For the text-containing cell, return its midpoint in (X, Y) coordinate format. 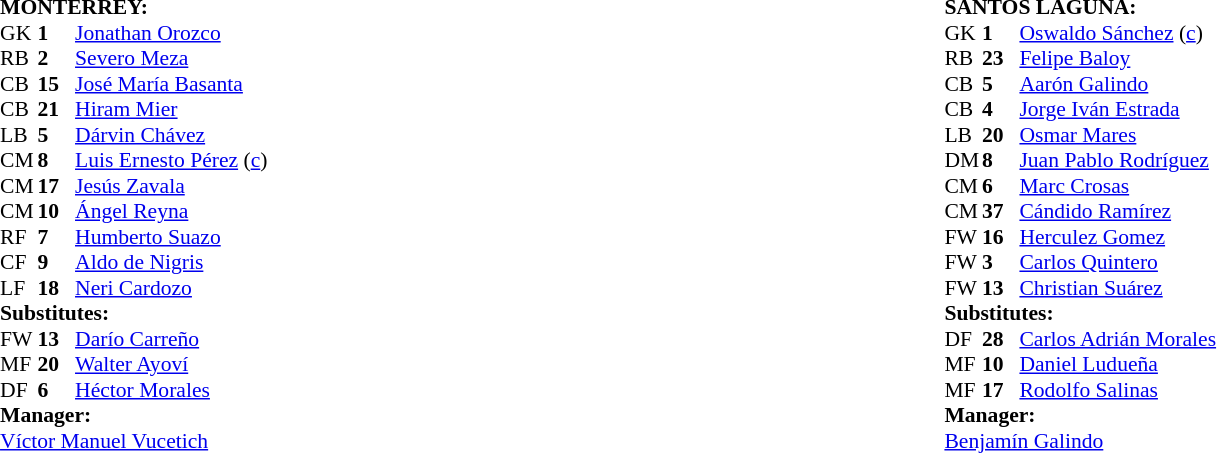
Severo Meza (171, 59)
7 (57, 237)
Rodolfo Salinas (1118, 390)
Juan Pablo Rodríguez (1118, 161)
Héctor Morales (171, 390)
Ángel Reyna (171, 211)
Herculez Gomez (1118, 237)
Felipe Baloy (1118, 59)
2 (57, 59)
Carlos Quintero (1118, 263)
Osmar Mares (1118, 135)
Carlos Adrián Morales (1118, 339)
José María Basanta (171, 84)
15 (57, 84)
28 (1001, 339)
Marc Crosas (1118, 186)
37 (1001, 211)
4 (1001, 109)
Dárvin Chávez (171, 135)
Aldo de Nigris (171, 263)
23 (1001, 59)
3 (1001, 263)
DM (963, 161)
Walter Ayoví (171, 365)
Jesús Zavala (171, 186)
Humberto Suazo (171, 237)
CF (19, 263)
Oswaldo Sánchez (c) (1118, 33)
Hiram Mier (171, 109)
LF (19, 288)
Darío Carreño (171, 339)
Daniel Ludueña (1118, 365)
Aarón Galindo (1118, 84)
Luis Ernesto Pérez (c) (171, 161)
Jorge Iván Estrada (1118, 109)
16 (1001, 237)
RF (19, 237)
Neri Cardozo (171, 288)
18 (57, 288)
Cándido Ramírez (1118, 211)
9 (57, 263)
Jonathan Orozco (171, 33)
21 (57, 109)
Christian Suárez (1118, 288)
